Identify which cell holds the provided text, then report its [x, y] central coordinate. 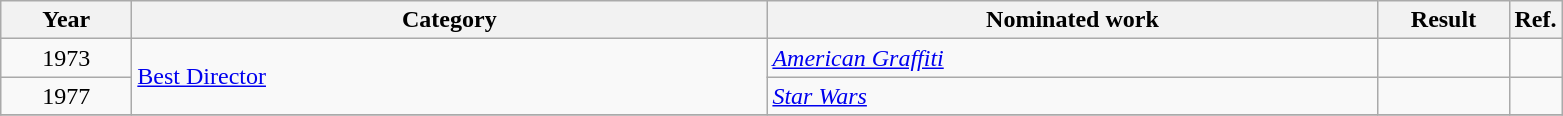
Ref. [1536, 20]
1977 [66, 96]
Nominated work [1072, 20]
American Graffiti [1072, 58]
Year [66, 20]
Best Director [450, 77]
Category [450, 20]
Star Wars [1072, 96]
Result [1444, 20]
1973 [66, 58]
